Output the (x, y) coordinate of the center of the cell containing the given text.  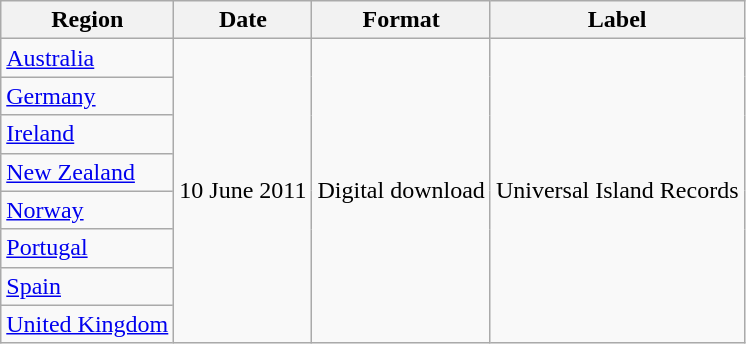
Germany (88, 96)
Ireland (88, 134)
10 June 2011 (243, 191)
Australia (88, 58)
Region (88, 20)
Date (243, 20)
Format (401, 20)
United Kingdom (88, 324)
Label (617, 20)
New Zealand (88, 172)
Universal Island Records (617, 191)
Norway (88, 210)
Portugal (88, 248)
Digital download (401, 191)
Spain (88, 286)
